Identify which cell holds the provided text, then report its [x, y] central coordinate. 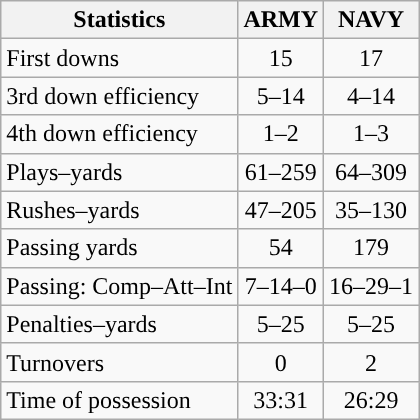
Plays–yards [120, 172]
7–14–0 [281, 286]
2 [372, 362]
Passing yards [120, 248]
First downs [120, 58]
Statistics [120, 20]
179 [372, 248]
0 [281, 362]
Rushes–yards [120, 210]
64–309 [372, 172]
5–14 [281, 96]
47–205 [281, 210]
3rd down efficiency [120, 96]
61–259 [281, 172]
16–29–1 [372, 286]
15 [281, 58]
1–2 [281, 134]
33:31 [281, 400]
35–130 [372, 210]
54 [281, 248]
1–3 [372, 134]
Passing: Comp–Att–Int [120, 286]
Penalties–yards [120, 324]
ARMY [281, 20]
NAVY [372, 20]
4th down efficiency [120, 134]
4–14 [372, 96]
Turnovers [120, 362]
Time of possession [120, 400]
26:29 [372, 400]
17 [372, 58]
